Output the (x, y) coordinate of the center of the cell containing the given text.  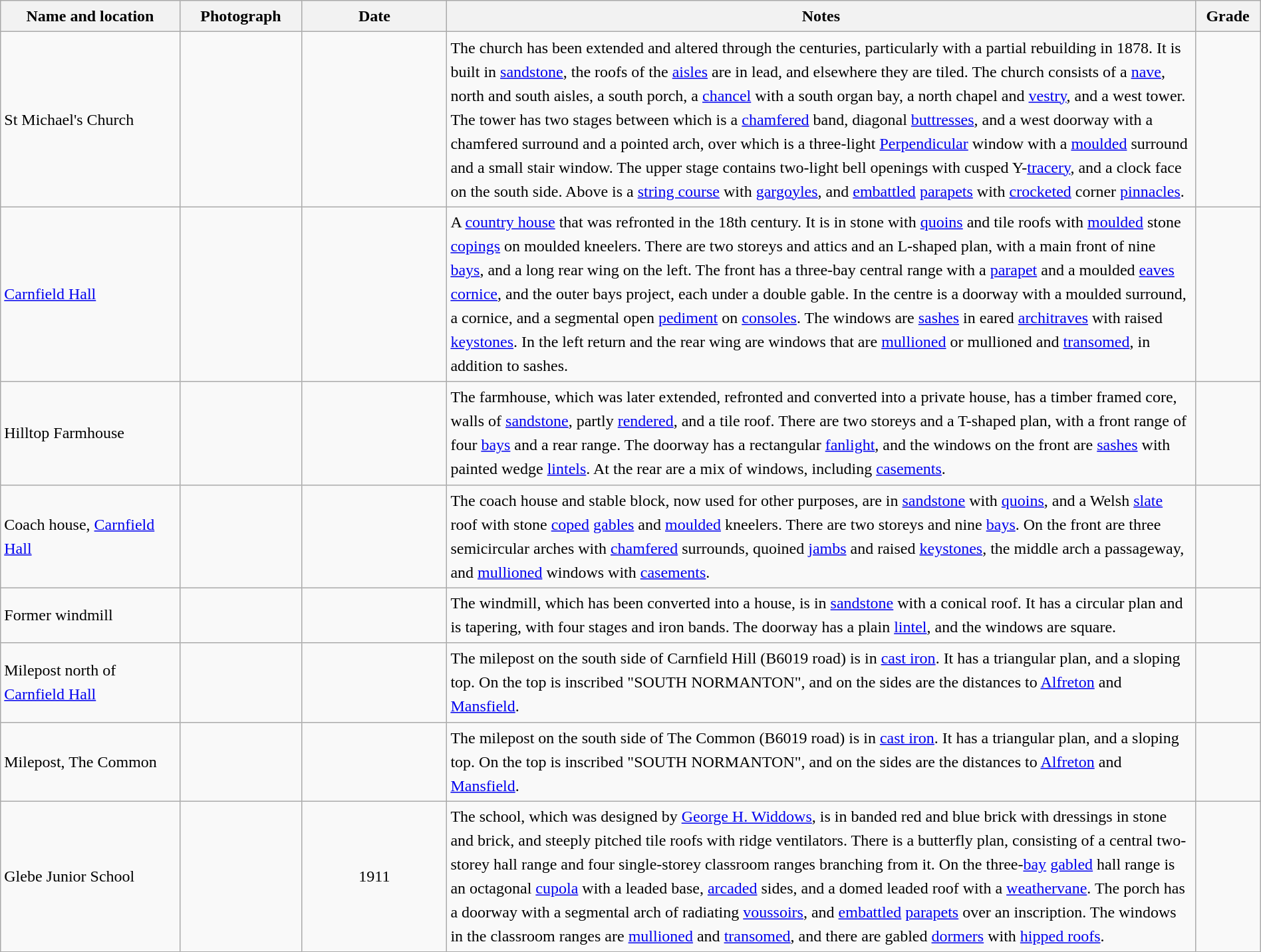
Date (374, 16)
Glebe Junior School (90, 876)
Carnfield Hall (90, 294)
Coach house, Carnfield Hall (90, 536)
Name and location (90, 16)
Notes (821, 16)
Hilltop Farmhouse (90, 433)
Grade (1228, 16)
Milepost north of Carnfield Hall (90, 682)
1911 (374, 876)
Photograph (241, 16)
Milepost, The Common (90, 762)
Former windmill (90, 616)
St Michael's Church (90, 120)
